From the cell containing the given text, extract its center point as [X, Y] coordinate. 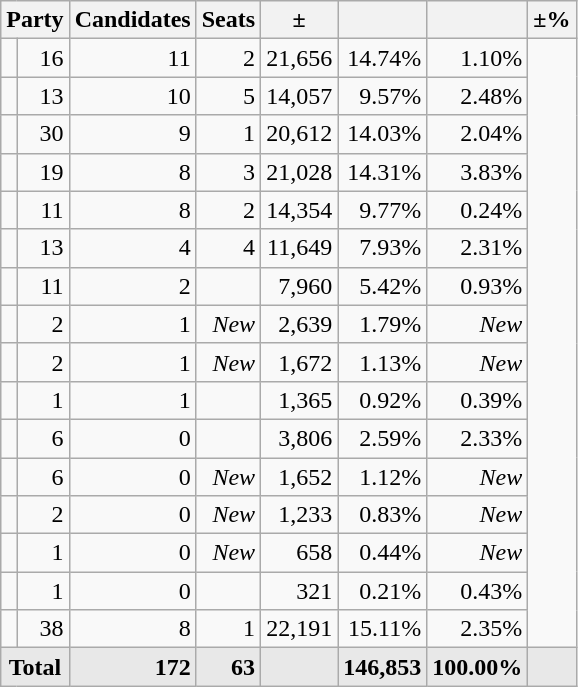
1,652 [300, 477]
3.83% [478, 172]
0.93% [478, 286]
2,639 [300, 324]
2.59% [382, 438]
7.93% [382, 248]
1.12% [382, 477]
321 [300, 591]
Seats [228, 20]
±% [552, 20]
14.31% [382, 172]
0.44% [382, 553]
0.43% [478, 591]
22,191 [300, 629]
1.13% [382, 362]
1,233 [300, 515]
7,960 [300, 286]
0.21% [382, 591]
658 [300, 553]
0.39% [478, 400]
Candidates [132, 20]
21,656 [300, 58]
63 [228, 667]
146,853 [382, 667]
2.31% [478, 248]
1,365 [300, 400]
Total [35, 667]
3,806 [300, 438]
2.35% [478, 629]
9 [132, 134]
3 [228, 172]
1.79% [382, 324]
1.10% [478, 58]
14.74% [382, 58]
16 [43, 58]
5.42% [382, 286]
Party [35, 20]
14,354 [300, 210]
2.48% [478, 96]
2.33% [478, 438]
30 [43, 134]
2.04% [478, 134]
9.57% [382, 96]
14,057 [300, 96]
15.11% [382, 629]
172 [132, 667]
100.00% [478, 667]
14.03% [382, 134]
0.83% [382, 515]
9.77% [382, 210]
± [300, 20]
5 [228, 96]
0.92% [382, 400]
10 [132, 96]
1,672 [300, 362]
21,028 [300, 172]
0.24% [478, 210]
38 [43, 629]
20,612 [300, 134]
19 [43, 172]
11,649 [300, 248]
